Capture the cell that displays the provided text and extract its (x, y) central coordinate. 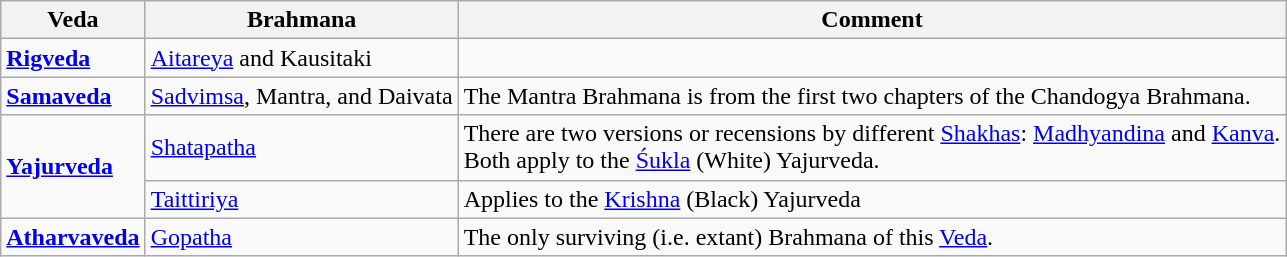
Comment (872, 20)
There are two versions or recensions by different Shakhas: Madhyandina and Kanva.Both apply to the Śukla (White) Yajurveda. (872, 148)
Samaveda (73, 96)
Aitareya and Kausitaki (302, 58)
Atharvaveda (73, 237)
Rigveda (73, 58)
The only surviving (i.e. extant) Brahmana of this Veda. (872, 237)
Taittiriya (302, 199)
The Mantra Brahmana is from the first two chapters of the Chandogya Brahmana. (872, 96)
Shatapatha (302, 148)
Applies to the Krishna (Black) Yajurveda (872, 199)
Yajurveda (73, 166)
Sadvimsa, Mantra, and Daivata (302, 96)
Brahmana (302, 20)
Gopatha (302, 237)
Veda (73, 20)
